Provide the [X, Y] coordinate of the cell's center where the given text is located.  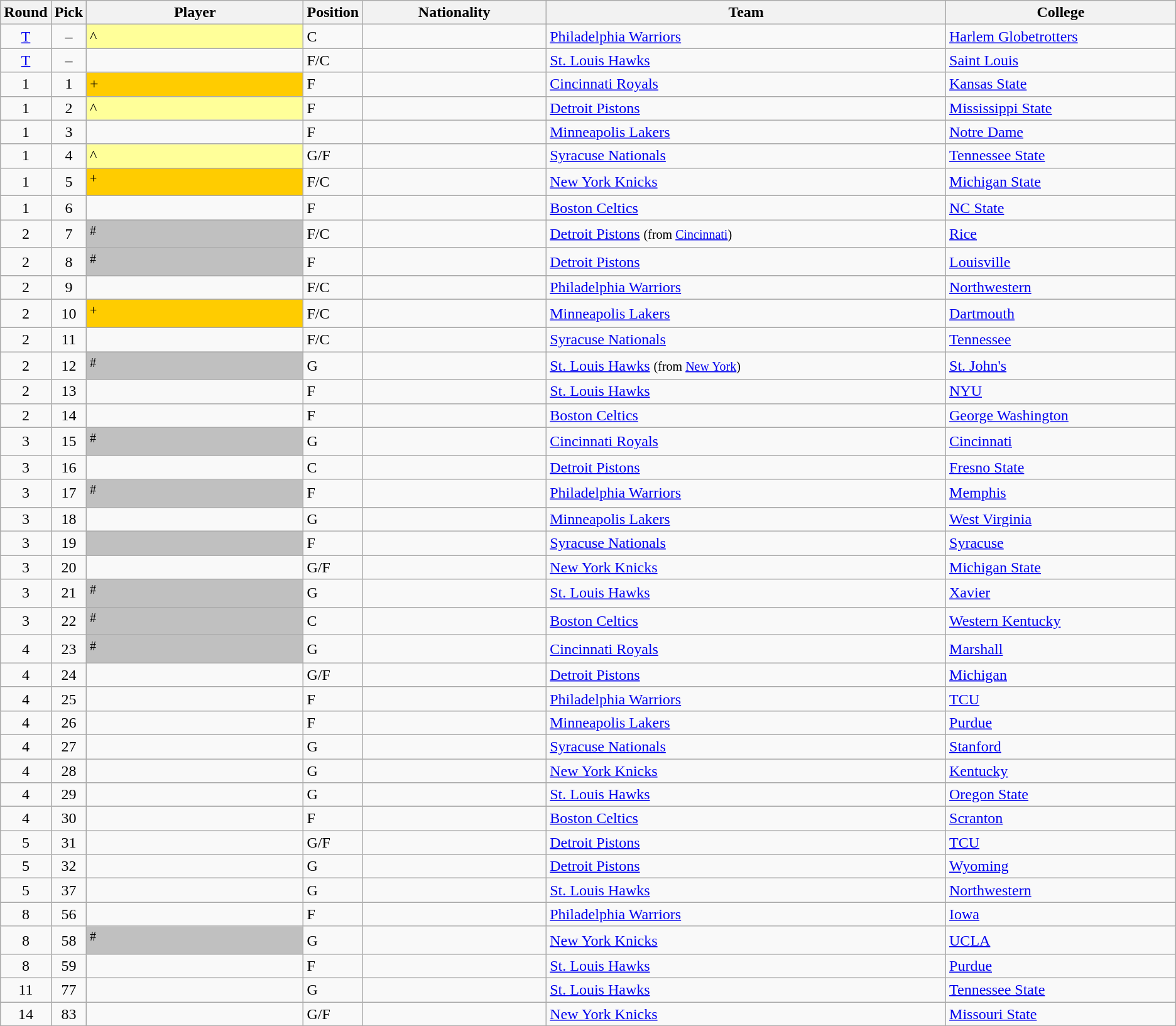
Western Kentucky [1061, 621]
20 [68, 567]
Notre Dame [1061, 132]
Xavier [1061, 593]
Scranton [1061, 819]
9 [68, 288]
Team [746, 13]
23 [68, 650]
St. Louis Hawks (from New York) [746, 366]
58 [68, 940]
27 [68, 746]
Fresno State [1061, 467]
Mississippi State [1061, 108]
Stanford [1061, 746]
NYU [1061, 391]
Cincinnati [1061, 441]
Marshall [1061, 650]
13 [68, 391]
17 [68, 494]
Position [333, 13]
Round [26, 13]
Michigan [1061, 675]
Player [195, 13]
21 [68, 593]
37 [68, 890]
30 [68, 819]
College [1061, 13]
Memphis [1061, 494]
15 [68, 441]
31 [68, 843]
Louisville [1061, 261]
Tennessee [1061, 340]
Syracuse [1061, 543]
Saint Louis [1061, 60]
Nationality [455, 13]
28 [68, 771]
UCLA [1061, 940]
West Virginia [1061, 519]
18 [68, 519]
29 [68, 795]
22 [68, 621]
24 [68, 675]
12 [68, 366]
10 [68, 314]
26 [68, 723]
Wyoming [1061, 866]
Kansas State [1061, 84]
19 [68, 543]
Oregon State [1061, 795]
7 [68, 234]
Dartmouth [1061, 314]
Detroit Pistons (from Cincinnati) [746, 234]
25 [68, 699]
77 [68, 990]
16 [68, 467]
George Washington [1061, 415]
NC State [1061, 208]
St. John's [1061, 366]
83 [68, 1014]
56 [68, 914]
Harlem Globetrotters [1061, 36]
Rice [1061, 234]
Iowa [1061, 914]
Pick [68, 13]
32 [68, 866]
59 [68, 966]
6 [68, 208]
Missouri State [1061, 1014]
Kentucky [1061, 771]
